Output the (x, y) coordinate of the center of the cell containing the given text.  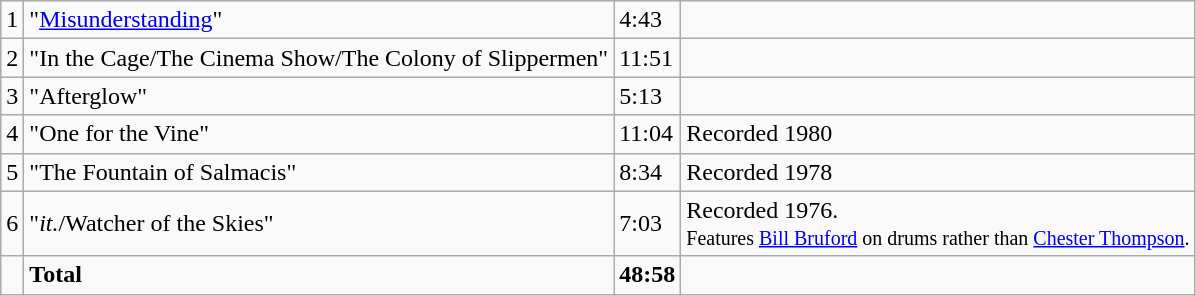
3 (12, 96)
11:51 (648, 58)
2 (12, 58)
Recorded 1978 (938, 172)
7:03 (648, 224)
6 (12, 224)
"In the Cage/The Cinema Show/The Colony of Slippermen" (319, 58)
"One for the Vine" (319, 134)
Recorded 1980 (938, 134)
Total (319, 275)
"The Fountain of Salmacis" (319, 172)
1 (12, 20)
5 (12, 172)
"Misunderstanding" (319, 20)
5:13 (648, 96)
8:34 (648, 172)
48:58 (648, 275)
"it./Watcher of the Skies" (319, 224)
11:04 (648, 134)
4 (12, 134)
"Afterglow" (319, 96)
4:43 (648, 20)
Recorded 1976.Features Bill Bruford on drums rather than Chester Thompson. (938, 224)
